Extract the [X, Y] coordinate from the center of the cell holding the provided text.  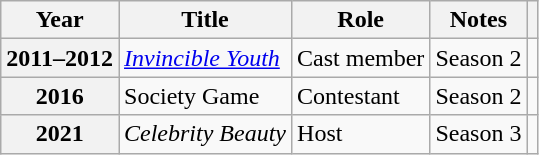
Invincible Youth [204, 58]
Host [361, 134]
2016 [60, 96]
Role [361, 20]
Cast member [361, 58]
Notes [478, 20]
Year [60, 20]
Contestant [361, 96]
Title [204, 20]
2021 [60, 134]
Society Game [204, 96]
2011–2012 [60, 58]
Season 3 [478, 134]
Celebrity Beauty [204, 134]
